Capture the cell that displays the provided text and extract its (X, Y) central coordinate. 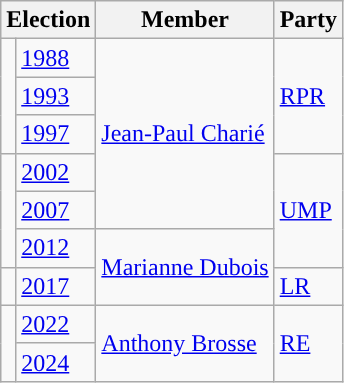
Anthony Brosse (185, 343)
2024 (56, 362)
Member (185, 20)
2017 (56, 286)
1993 (56, 96)
RPR (308, 96)
Party (308, 20)
RE (308, 343)
Jean-Paul Charié (185, 134)
2002 (56, 172)
1997 (56, 134)
Election (48, 20)
1988 (56, 58)
UMP (308, 210)
Marianne Dubois (185, 267)
2022 (56, 324)
LR (308, 286)
2007 (56, 210)
2012 (56, 248)
